Identify which cell holds the provided text, then report its (x, y) central coordinate. 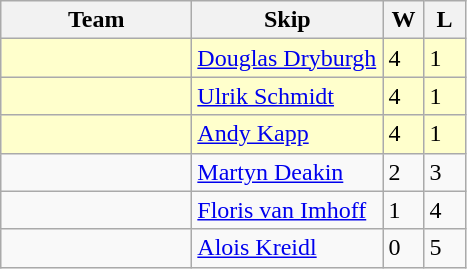
Alois Kreidl (288, 248)
5 (444, 248)
0 (404, 248)
L (444, 20)
Floris van Imhoff (288, 210)
3 (444, 172)
Andy Kapp (288, 134)
Douglas Dryburgh (288, 58)
Skip (288, 20)
W (404, 20)
Team (96, 20)
Ulrik Schmidt (288, 96)
Martyn Deakin (288, 172)
2 (404, 172)
